For the text-containing cell, return its midpoint in (X, Y) coordinate format. 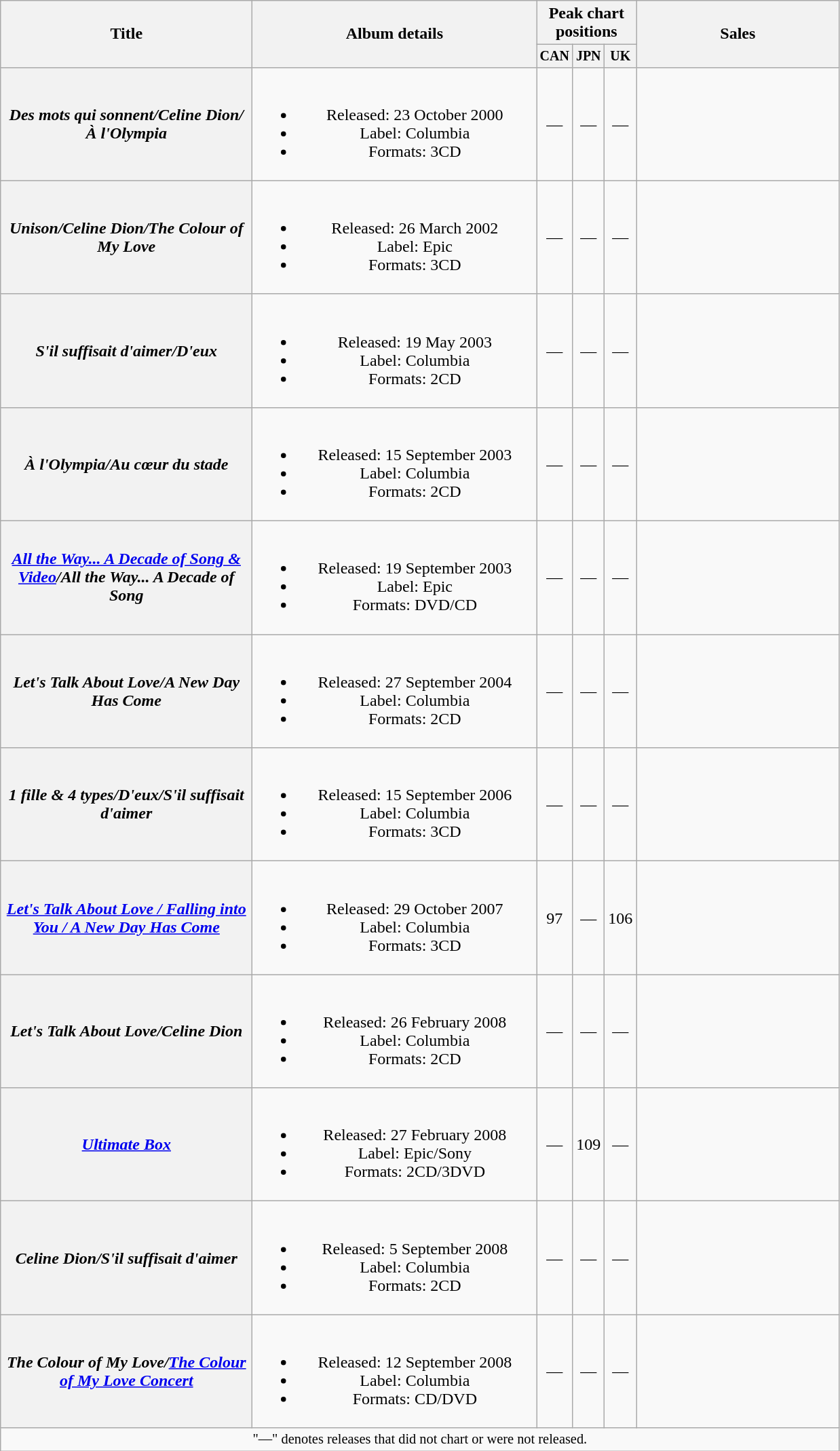
109 (589, 1144)
Let's Talk About Love/Celine Dion (126, 1032)
Peak chart positions (586, 23)
Released: 26 March 2002Label: EpicFormats: 3CD (395, 238)
Let's Talk About Love / Falling into You / A New Day Has Come (126, 918)
Released: 12 September 2008Label: ColumbiaFormats: CD/DVD (395, 1371)
Released: 15 September 2003Label: ColumbiaFormats: 2CD (395, 464)
Released: 15 September 2006Label: ColumbiaFormats: 3CD (395, 805)
Unison/Celine Dion/The Colour of My Love (126, 238)
Let's Talk About Love/A New Day Has Come (126, 691)
Celine Dion/S'il suffisait d'aimer (126, 1258)
All the Way... A Decade of Song & Video/All the Way... A Decade of Song (126, 578)
Released: 23 October 2000Label: ColumbiaFormats: 3CD (395, 124)
Released: 19 September 2003Label: EpicFormats: DVD/CD (395, 578)
The Colour of My Love/The Colour of My Love Concert (126, 1371)
Ultimate Box (126, 1144)
Released: 5 September 2008Label: ColumbiaFormats: 2CD (395, 1258)
Released: 27 February 2008Label: Epic/SonyFormats: 2CD/3DVD (395, 1144)
CAN (555, 56)
Released: 19 May 2003Label: ColumbiaFormats: 2CD (395, 350)
Title (126, 34)
"—" denotes releases that did not chart or were not released. (420, 1439)
Released: 26 February 2008Label: ColumbiaFormats: 2CD (395, 1032)
Des mots qui sonnent/Celine Dion/À l'Olympia (126, 124)
Released: 27 September 2004Label: ColumbiaFormats: 2CD (395, 691)
Released: 29 October 2007Label: ColumbiaFormats: 3CD (395, 918)
JPN (589, 56)
À l'Olympia/Au cœur du stade (126, 464)
1 fille & 4 types/D'eux/S'il suffisait d'aimer (126, 805)
Album details (395, 34)
97 (555, 918)
UK (620, 56)
Sales (738, 34)
106 (620, 918)
S'il suffisait d'aimer/D'eux (126, 350)
